Output the [x, y] coordinate of the center of the cell containing the given text.  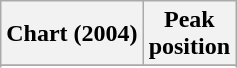
Peakposition [189, 34]
Chart (2004) [72, 34]
